Return the (x, y) coordinate for the center point of the cell that contains the specified text.  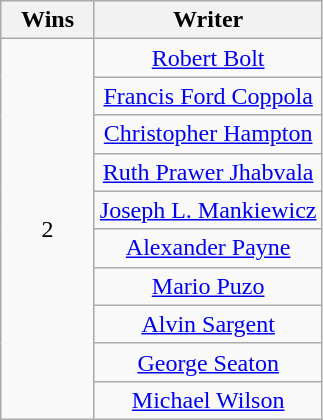
2 (48, 230)
Christopher Hampton (208, 134)
Alvin Sargent (208, 324)
Writer (208, 20)
Robert Bolt (208, 58)
Francis Ford Coppola (208, 96)
Alexander Payne (208, 248)
Ruth Prawer Jhabvala (208, 172)
Joseph L. Mankiewicz (208, 210)
Mario Puzo (208, 286)
Wins (48, 20)
George Seaton (208, 362)
Michael Wilson (208, 400)
